Return [X, Y] of the center of cell containing provided text 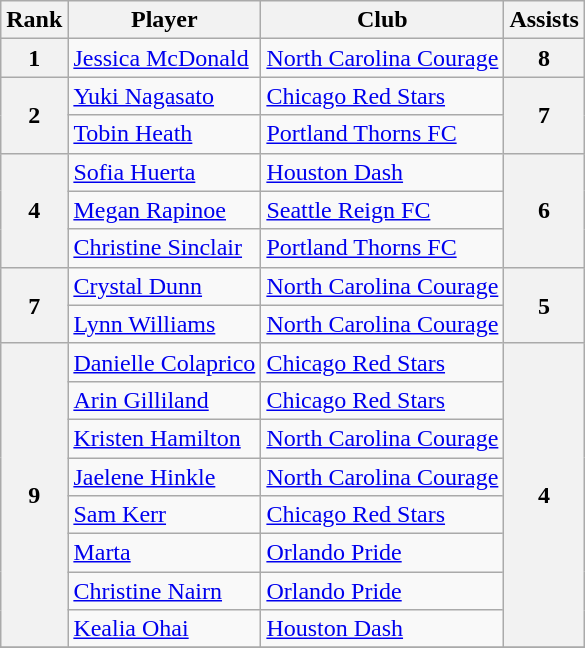
Crystal Dunn [164, 286]
6 [544, 210]
Assists [544, 20]
Rank [34, 20]
Danielle Colaprico [164, 362]
Jessica McDonald [164, 58]
Yuki Nagasato [164, 96]
Christine Nairn [164, 591]
Kristen Hamilton [164, 438]
Christine Sinclair [164, 248]
1 [34, 58]
5 [544, 305]
Club [382, 20]
Sofia Huerta [164, 172]
Sam Kerr [164, 515]
Seattle Reign FC [382, 210]
8 [544, 58]
Tobin Heath [164, 134]
Lynn Williams [164, 324]
Player [164, 20]
9 [34, 495]
Marta [164, 553]
Jaelene Hinkle [164, 477]
2 [34, 115]
Kealia Ohai [164, 629]
Arin Gilliland [164, 400]
Megan Rapinoe [164, 210]
